Locate the cell with the specified text and output its (X, Y) center coordinate. 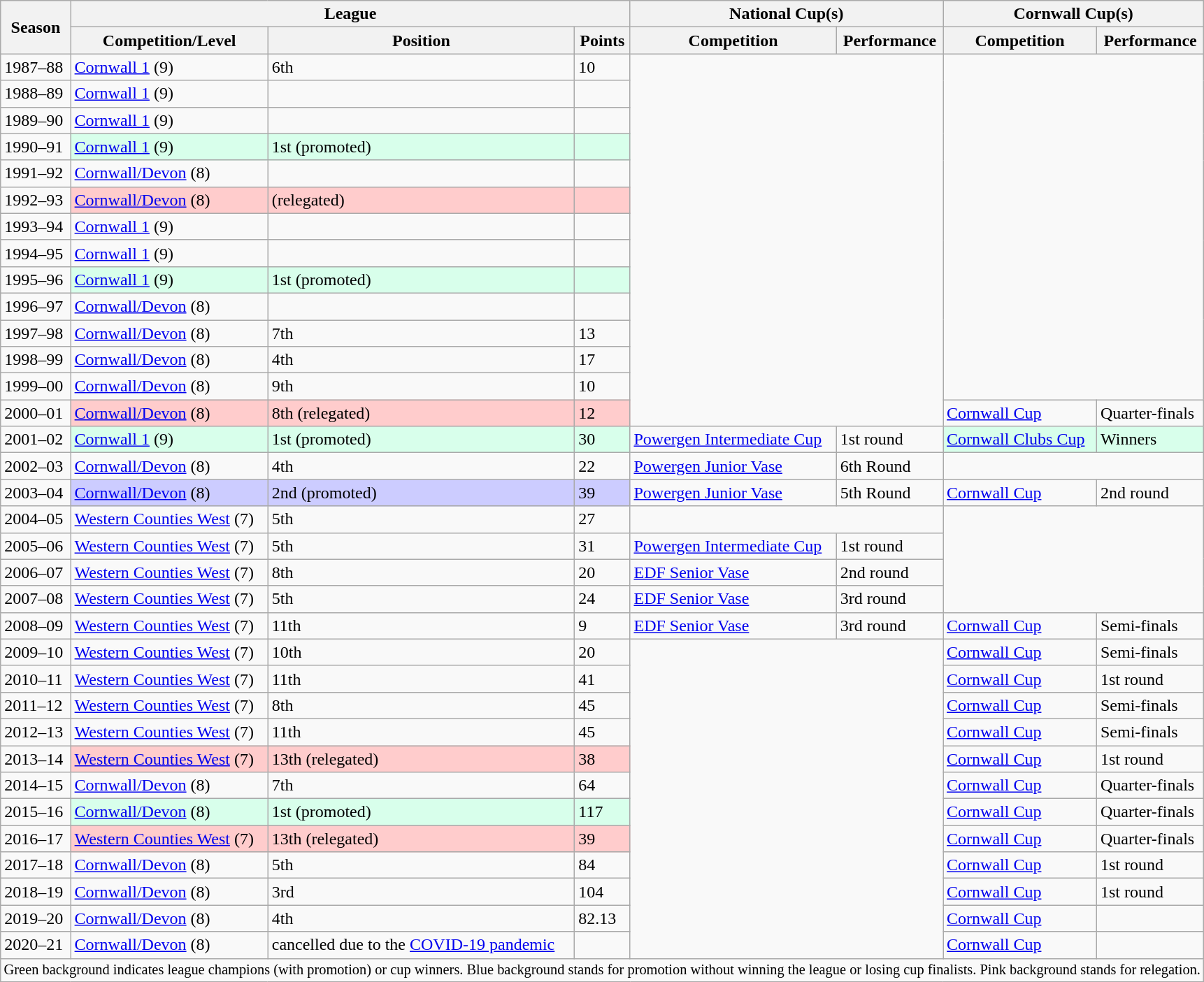
17 (603, 360)
1995–96 (36, 280)
64 (603, 786)
2017–18 (36, 865)
117 (603, 812)
10th (421, 652)
2006–07 (36, 572)
1992–93 (36, 200)
2007–08 (36, 599)
12 (603, 413)
104 (603, 892)
1989–90 (36, 120)
2019–20 (36, 918)
Position (421, 41)
41 (603, 679)
2013–14 (36, 758)
League (350, 14)
22 (603, 466)
(relegated) (421, 200)
1993–94 (36, 226)
Cornwall Clubs Cup (1020, 440)
cancelled due to the COVID-19 pandemic (421, 945)
2005–06 (36, 546)
1997–98 (36, 333)
2004–05 (36, 519)
38 (603, 758)
Competition/Level (169, 41)
6th Round (889, 466)
2002–03 (36, 466)
9 (603, 626)
30 (603, 440)
8th (relegated) (421, 413)
1991–92 (36, 173)
2011–12 (36, 705)
2001–02 (36, 440)
9th (421, 387)
13 (603, 333)
1988–89 (36, 94)
2000–01 (36, 413)
Points (603, 41)
2018–19 (36, 892)
2012–13 (36, 732)
27 (603, 519)
1998–99 (36, 360)
2009–10 (36, 652)
2015–16 (36, 812)
Winners (1149, 440)
1996–97 (36, 306)
31 (603, 546)
24 (603, 599)
1994–95 (36, 253)
2016–17 (36, 839)
5th Round (889, 493)
1987–88 (36, 67)
2008–09 (36, 626)
1990–91 (36, 147)
2014–15 (36, 786)
National Cup(s) (787, 14)
Cornwall Cup(s) (1074, 14)
2nd (promoted) (421, 493)
2003–04 (36, 493)
1999–00 (36, 387)
Season (36, 27)
2010–11 (36, 679)
2020–21 (36, 945)
6th (421, 67)
82.13 (603, 918)
84 (603, 865)
3rd (421, 892)
